Locate the cell with the specified text and output its [X, Y] center coordinate. 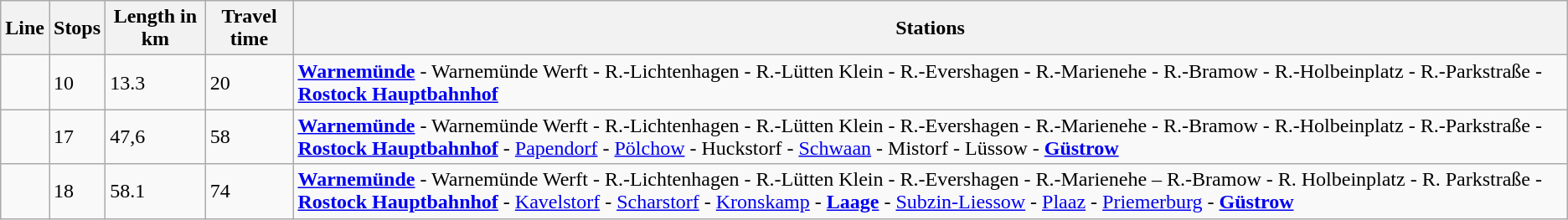
74 [250, 191]
58 [250, 137]
Length in km [156, 28]
20 [250, 82]
17 [77, 137]
Stations [930, 28]
58.1 [156, 191]
18 [77, 191]
Line [25, 28]
13.3 [156, 82]
Stops [77, 28]
10 [77, 82]
47,6 [156, 137]
Travel time [250, 28]
